Capture the cell that displays the provided text and extract its [x, y] central coordinate. 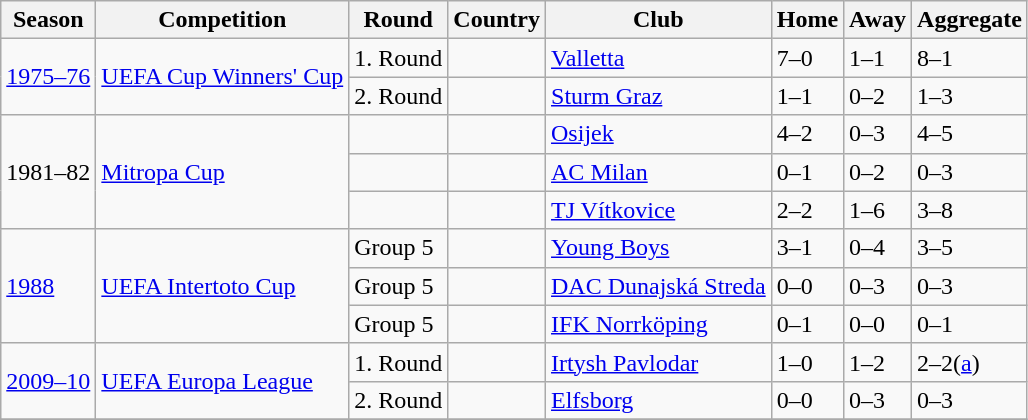
Season [48, 20]
3–5 [970, 248]
UEFA Cup Winners' Cup [222, 77]
2–2(a) [970, 362]
UEFA Europa League [222, 381]
0–4 [878, 248]
Club [659, 20]
Home [807, 20]
Aggregate [970, 20]
2–2 [807, 210]
Osijek [659, 134]
Sturm Graz [659, 96]
1–2 [878, 362]
Irtysh Pavlodar [659, 362]
3–8 [970, 210]
1975–76 [48, 77]
AC Milan [659, 172]
TJ Vítkovice [659, 210]
UEFA Intertoto Cup [222, 286]
Round [398, 20]
IFK Norrköping [659, 324]
4–5 [970, 134]
Young Boys [659, 248]
Elfsborg [659, 400]
3–1 [807, 248]
Mitropa Cup [222, 172]
Country [497, 20]
Valletta [659, 58]
4–2 [807, 134]
8–1 [970, 58]
Competition [222, 20]
1–6 [878, 210]
1–0 [807, 362]
DAC Dunajská Streda [659, 286]
1–3 [970, 96]
Away [878, 20]
2009–10 [48, 381]
7–0 [807, 58]
1988 [48, 286]
1981–82 [48, 172]
